Detect which cell encompasses the target text, then output its [x, y] center coordinate. 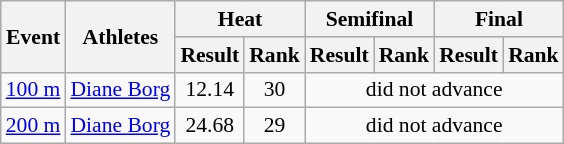
200 m [34, 126]
29 [274, 126]
Heat [240, 19]
Event [34, 36]
100 m [34, 90]
30 [274, 90]
24.68 [210, 126]
Final [498, 19]
Semifinal [370, 19]
12.14 [210, 90]
Athletes [120, 36]
